Provide the (X, Y) coordinate of the cell's center where the given text is located.  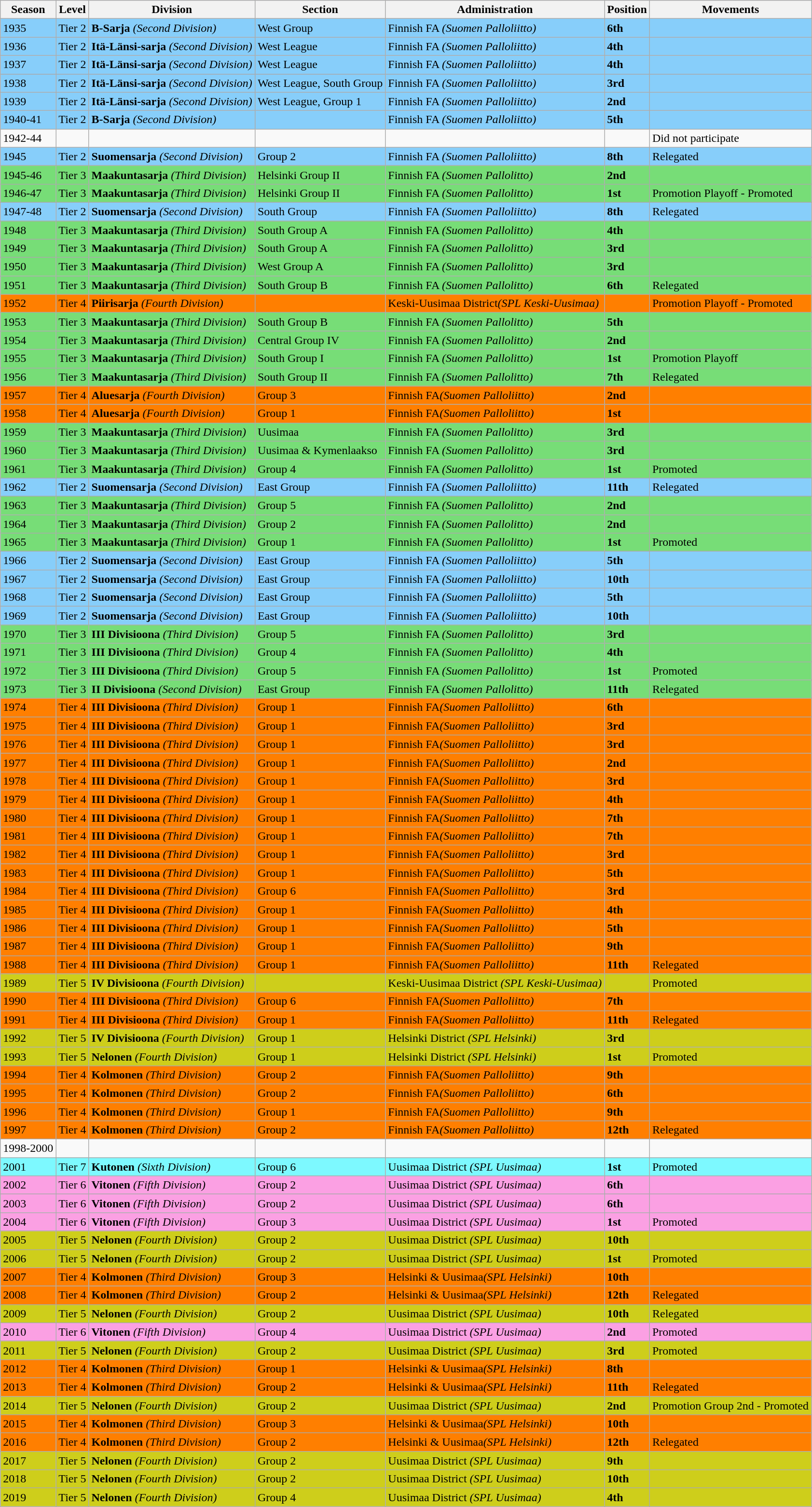
1952 (28, 304)
1938 (28, 83)
1981 (28, 836)
Keski-Uusimaa District(SPL Keski-Uusimaa) (495, 304)
1965 (28, 542)
1975 (28, 726)
1969 (28, 616)
1961 (28, 469)
Did not participate (730, 138)
Administration (495, 10)
1964 (28, 524)
1937 (28, 65)
Central Group IV (320, 340)
2006 (28, 1258)
1971 (28, 652)
West Group A (320, 267)
1978 (28, 781)
2016 (28, 1442)
2019 (28, 1497)
1967 (28, 579)
1979 (28, 799)
2017 (28, 1461)
1966 (28, 561)
1992 (28, 1038)
1973 (28, 689)
South Group (320, 211)
1954 (28, 340)
2013 (28, 1387)
1993 (28, 1056)
1998-2000 (28, 1148)
West League, South Group (320, 83)
1963 (28, 505)
1951 (28, 285)
1962 (28, 487)
2003 (28, 1203)
1980 (28, 818)
1939 (28, 101)
1948 (28, 230)
1942-44 (28, 138)
1968 (28, 597)
1997 (28, 1130)
1986 (28, 928)
1974 (28, 707)
Division (172, 10)
1977 (28, 762)
1988 (28, 965)
1950 (28, 267)
2018 (28, 1479)
Keski-Uusimaa District (SPL Keski-Uusimaa) (495, 983)
Piirisarja (Fourth Division) (172, 304)
Promotion Group 2nd - Promoted (730, 1406)
1989 (28, 983)
1976 (28, 744)
1946-47 (28, 193)
1972 (28, 671)
2008 (28, 1295)
1985 (28, 910)
1940-41 (28, 120)
1994 (28, 1075)
2004 (28, 1222)
1957 (28, 395)
2011 (28, 1350)
2007 (28, 1277)
1996 (28, 1111)
1956 (28, 377)
Movements (730, 10)
1960 (28, 450)
1945-46 (28, 175)
Kutonen (Sixth Division) (172, 1167)
1990 (28, 1001)
1991 (28, 1020)
1984 (28, 891)
1970 (28, 634)
Promotion Playoff (730, 359)
West League, Group 1 (320, 101)
2014 (28, 1406)
1935 (28, 28)
II Divisioona (Second Division) (172, 689)
1947-48 (28, 211)
Tier 7 (72, 1167)
South Group II (320, 377)
1936 (28, 46)
Uusimaa & Kymenlaakso (320, 450)
1945 (28, 156)
2010 (28, 1332)
1953 (28, 322)
1949 (28, 249)
1958 (28, 414)
Level (72, 10)
Uusimaa (320, 432)
1982 (28, 855)
2009 (28, 1313)
2005 (28, 1240)
Section (320, 10)
2001 (28, 1167)
2012 (28, 1369)
1955 (28, 359)
2002 (28, 1185)
1995 (28, 1093)
2015 (28, 1424)
Season (28, 10)
1987 (28, 946)
South Group I (320, 359)
West Group (320, 28)
1983 (28, 873)
Position (627, 10)
1959 (28, 432)
